Identify which cell holds the provided text, then report its [X, Y] central coordinate. 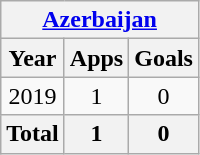
Year [33, 58]
Azerbaijan [100, 20]
Goals [164, 58]
2019 [33, 96]
Apps [96, 58]
Total [33, 134]
